Capture the cell that displays the provided text and extract its [x, y] central coordinate. 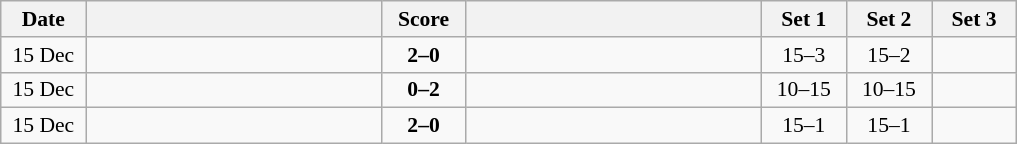
0–2 [424, 90]
Set 3 [974, 19]
Date [44, 19]
Set 2 [888, 19]
Set 1 [804, 19]
15–2 [888, 55]
Score [424, 19]
15–3 [804, 55]
